Identify which cell holds the provided text, then report its [X, Y] central coordinate. 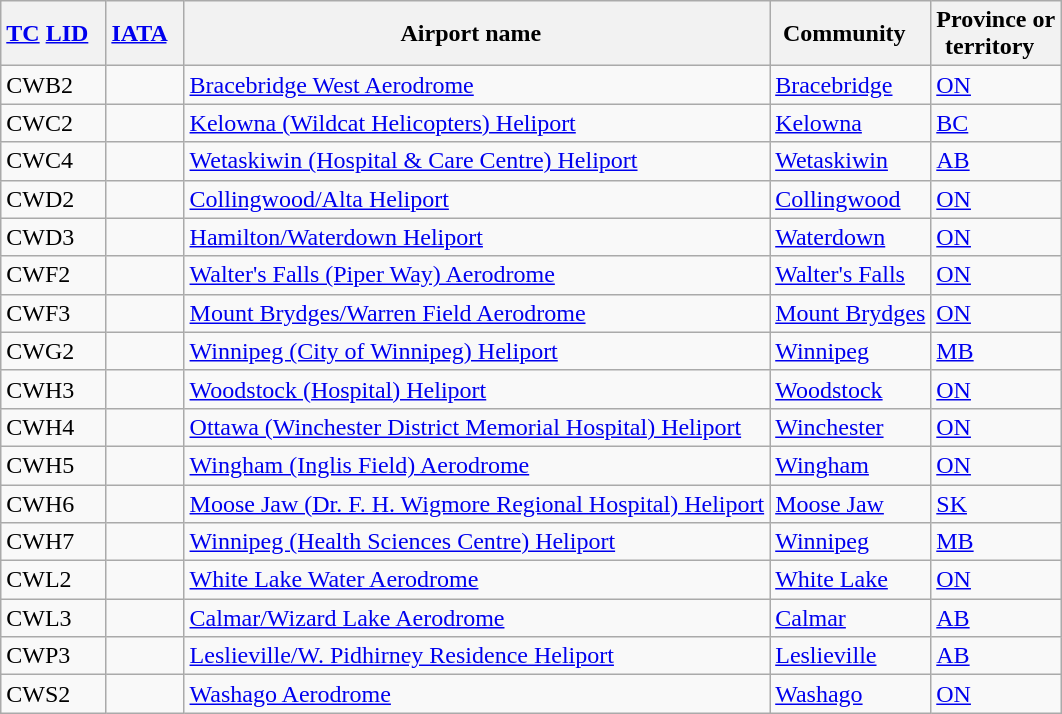
Wingham (Inglis Field) Aerodrome [477, 465]
Hamilton/Waterdown Heliport [477, 237]
Calmar [850, 618]
Kelowna [850, 123]
CWF2 [54, 275]
CWL2 [54, 580]
TC LID [54, 34]
Leslieville/W. Pidhirney Residence Heliport [477, 656]
Washago Aerodrome [477, 694]
Calmar/Wizard Lake Aerodrome [477, 618]
CWC4 [54, 161]
CWH6 [54, 503]
Wetaskiwin [850, 161]
CWP3 [54, 656]
Wetaskiwin (Hospital & Care Centre) Heliport [477, 161]
CWC2 [54, 123]
Woodstock (Hospital) Heliport [477, 389]
White Lake [850, 580]
CWL3 [54, 618]
CWS2 [54, 694]
Bracebridge West Aerodrome [477, 85]
CWH3 [54, 389]
Walter's Falls [850, 275]
CWD2 [54, 199]
Ottawa (Winchester District Memorial Hospital) Heliport [477, 427]
CWD3 [54, 237]
Woodstock [850, 389]
Winchester [850, 427]
CWH5 [54, 465]
Collingwood [850, 199]
CWH4 [54, 427]
Leslieville [850, 656]
Airport name [477, 34]
White Lake Water Aerodrome [477, 580]
Walter's Falls (Piper Way) Aerodrome [477, 275]
Kelowna (Wildcat Helicopters) Heliport [477, 123]
Mount Brydges [850, 313]
Winnipeg (Health Sciences Centre) Heliport [477, 542]
Bracebridge [850, 85]
CWB2 [54, 85]
Waterdown [850, 237]
Moose Jaw [850, 503]
BC [996, 123]
Province orterritory [996, 34]
SK [996, 503]
IATA [145, 34]
CWF3 [54, 313]
Mount Brydges/Warren Field Aerodrome [477, 313]
Washago [850, 694]
Winnipeg (City of Winnipeg) Heliport [477, 351]
CWH7 [54, 542]
Community [850, 34]
Collingwood/Alta Heliport [477, 199]
Wingham [850, 465]
Moose Jaw (Dr. F. H. Wigmore Regional Hospital) Heliport [477, 503]
CWG2 [54, 351]
